Locate the cell with the specified text and output its (x, y) center coordinate. 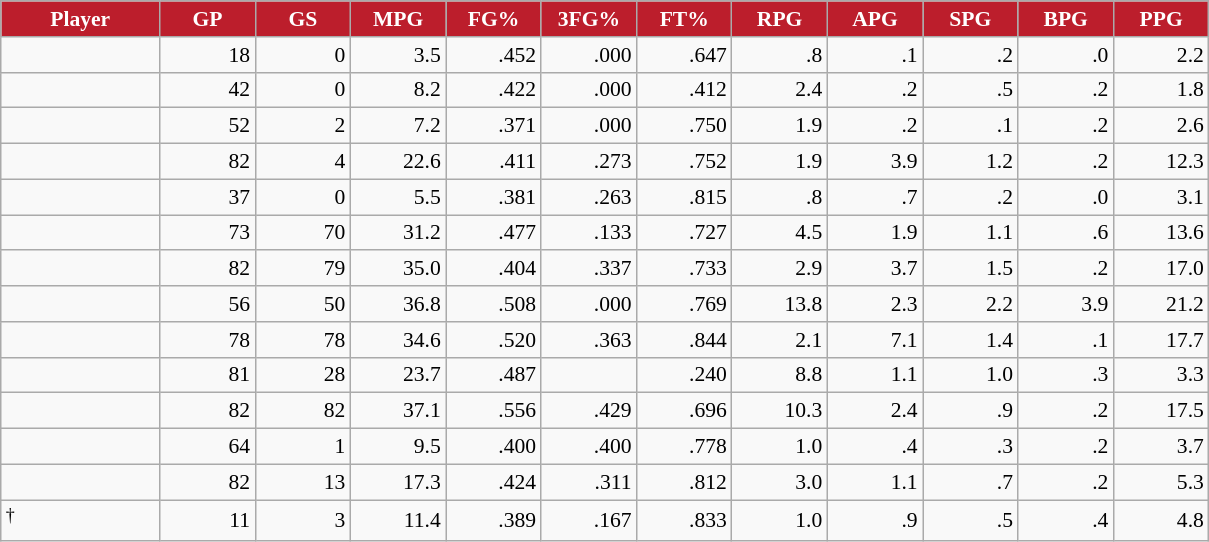
5.3 (1161, 482)
FG% (494, 19)
23.7 (398, 375)
† (80, 520)
.452 (494, 55)
.167 (588, 520)
8.8 (780, 375)
9.5 (398, 447)
2.9 (780, 269)
1.5 (970, 269)
.844 (684, 340)
11 (208, 520)
.337 (588, 269)
3FG% (588, 19)
2.1 (780, 340)
.696 (684, 411)
42 (208, 90)
GS (302, 19)
3.0 (780, 482)
.422 (494, 90)
7.1 (874, 340)
.240 (684, 375)
36.8 (398, 304)
21.2 (1161, 304)
4.5 (780, 233)
12.3 (1161, 162)
2 (302, 126)
.389 (494, 520)
.477 (494, 233)
3.5 (398, 55)
13.6 (1161, 233)
3 (302, 520)
.733 (684, 269)
3.3 (1161, 375)
2.6 (1161, 126)
SPG (970, 19)
79 (302, 269)
50 (302, 304)
4.8 (1161, 520)
5.5 (398, 197)
.363 (588, 340)
.647 (684, 55)
1.2 (970, 162)
.750 (684, 126)
.404 (494, 269)
1.4 (970, 340)
.752 (684, 162)
22.6 (398, 162)
11.4 (398, 520)
31.2 (398, 233)
.412 (684, 90)
.133 (588, 233)
GP (208, 19)
17.0 (1161, 269)
APG (874, 19)
56 (208, 304)
2.3 (874, 304)
37.1 (398, 411)
.812 (684, 482)
MPG (398, 19)
.778 (684, 447)
34.6 (398, 340)
.273 (588, 162)
13 (302, 482)
PPG (1161, 19)
RPG (780, 19)
.311 (588, 482)
70 (302, 233)
3.1 (1161, 197)
10.3 (780, 411)
4 (302, 162)
.815 (684, 197)
.6 (1066, 233)
.520 (494, 340)
.429 (588, 411)
7.2 (398, 126)
17.5 (1161, 411)
.508 (494, 304)
.371 (494, 126)
37 (208, 197)
73 (208, 233)
18 (208, 55)
13.8 (780, 304)
.424 (494, 482)
.727 (684, 233)
17.3 (398, 482)
.487 (494, 375)
BPG (1066, 19)
.381 (494, 197)
28 (302, 375)
.411 (494, 162)
.263 (588, 197)
8.2 (398, 90)
Player (80, 19)
FT% (684, 19)
17.7 (1161, 340)
.556 (494, 411)
35.0 (398, 269)
1.8 (1161, 90)
81 (208, 375)
52 (208, 126)
.769 (684, 304)
1 (302, 447)
64 (208, 447)
.833 (684, 520)
